For the text-containing cell, return its midpoint in [x, y] coordinate format. 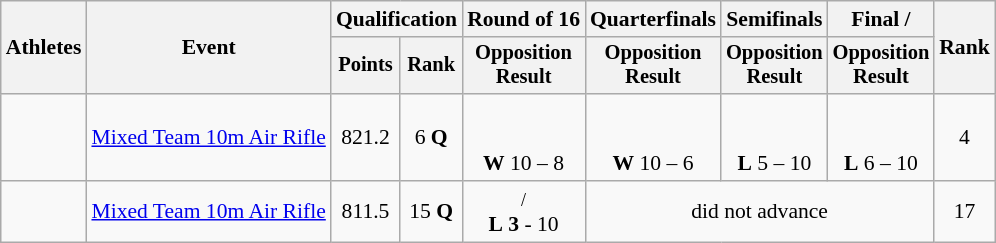
W 10 – 6 [653, 138]
L 5 – 10 [774, 138]
Final / [882, 19]
L 6 – 10 [882, 138]
Semifinals [774, 19]
17 [964, 212]
Quarterfinals [653, 19]
811.5 [366, 212]
Event [208, 48]
Athletes [44, 48]
W 10 – 8 [524, 138]
15 Q [431, 212]
821.2 [366, 138]
Round of 16 [524, 19]
6 Q [431, 138]
Qualification [396, 19]
4 [964, 138]
did not advance [760, 212]
Points [366, 66]
/ L 3 - 10 [524, 212]
